From the cell containing the given text, extract its center point as (X, Y) coordinate. 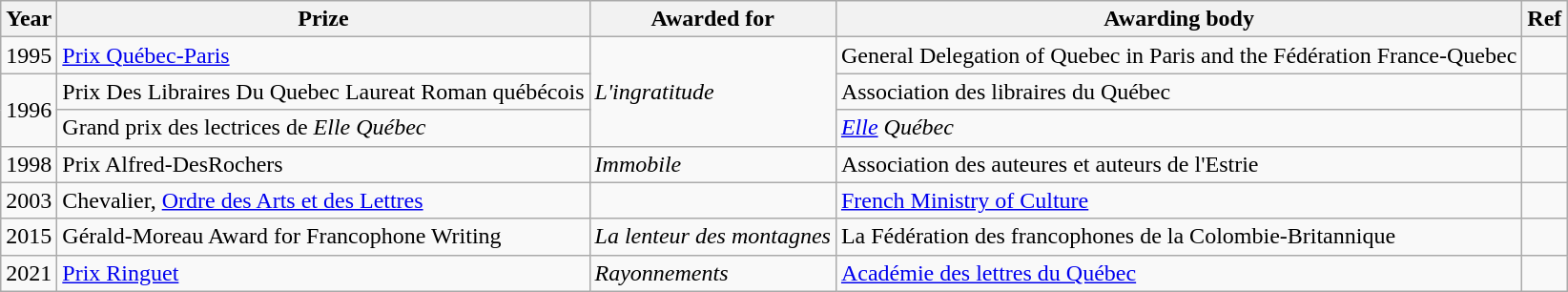
2021 (29, 273)
Chevalier, Ordre des Arts et des Lettres (323, 200)
Gérald-Moreau Award for Francophone Writing (323, 237)
Grand prix des lectrices de Elle Québec (323, 128)
Association des libraires du Québec (1179, 92)
French Ministry of Culture (1179, 200)
2003 (29, 200)
General Delegation of Quebec in Paris and the Fédération France-Quebec (1179, 55)
1996 (29, 110)
Elle Québec (1179, 128)
Awarding body (1179, 19)
Year (29, 19)
Prix Alfred-DesRochers (323, 164)
L'ingratitude (712, 92)
1998 (29, 164)
Académie des lettres du Québec (1179, 273)
1995 (29, 55)
Prix Québec-Paris (323, 55)
Awarded for (712, 19)
Prix Ringuet (323, 273)
Prix Des Libraires Du Quebec Laureat Roman québécois (323, 92)
La Fédération des francophones de la Colombie-Britannique (1179, 237)
Prize (323, 19)
La lenteur des montagnes (712, 237)
Immobile (712, 164)
Association des auteures et auteurs de l'Estrie (1179, 164)
Rayonnements (712, 273)
Ref (1545, 19)
2015 (29, 237)
